Provide the (X, Y) coordinate of the cell's center where the given text is located.  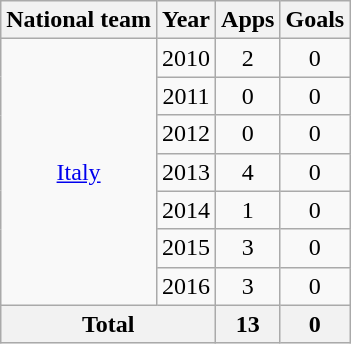
Total (108, 324)
4 (248, 172)
2012 (186, 134)
2015 (186, 248)
National team (79, 20)
2014 (186, 210)
1 (248, 210)
Goals (315, 20)
Year (186, 20)
2 (248, 58)
2013 (186, 172)
Apps (248, 20)
Italy (79, 172)
13 (248, 324)
2011 (186, 96)
2016 (186, 286)
2010 (186, 58)
